Find where the given text appears and provide that cell's center as (x, y) coordinate. 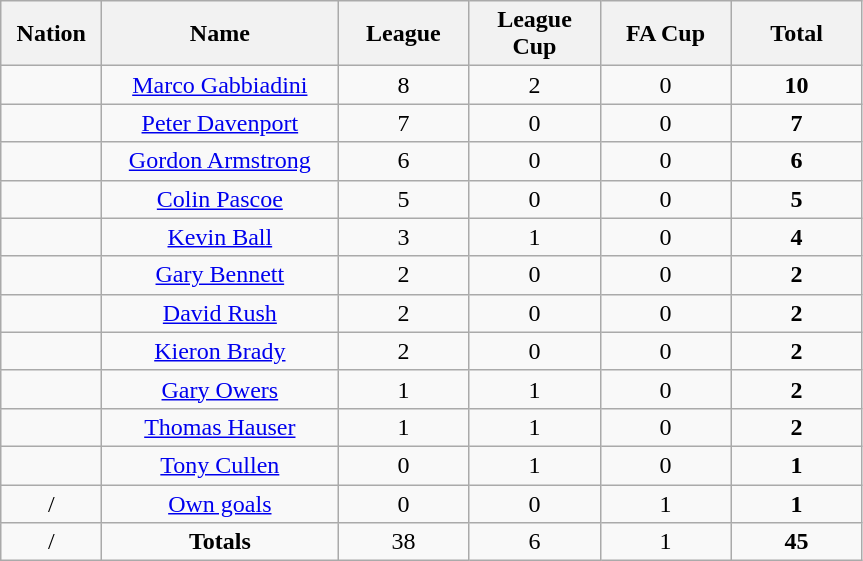
FA Cup (666, 34)
Own goals (220, 503)
Kieron Brady (220, 351)
4 (796, 237)
Marco Gabbiadini (220, 85)
Peter Davenport (220, 123)
David Rush (220, 313)
Gary Owers (220, 389)
45 (796, 542)
Total (796, 34)
8 (404, 85)
Name (220, 34)
Gary Bennett (220, 275)
Totals (220, 542)
38 (404, 542)
Kevin Ball (220, 237)
3 (404, 237)
Colin Pascoe (220, 199)
Gordon Armstrong (220, 161)
Tony Cullen (220, 465)
10 (796, 85)
League (404, 34)
Thomas Hauser (220, 427)
League Cup (534, 34)
Nation (52, 34)
